Locate the cell with the specified text and output its [x, y] center coordinate. 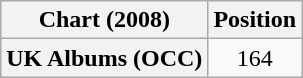
UK Albums (OCC) [104, 58]
Chart (2008) [104, 20]
164 [255, 58]
Position [255, 20]
